Return the [X, Y] coordinate for the center point of the cell that contains the specified text.  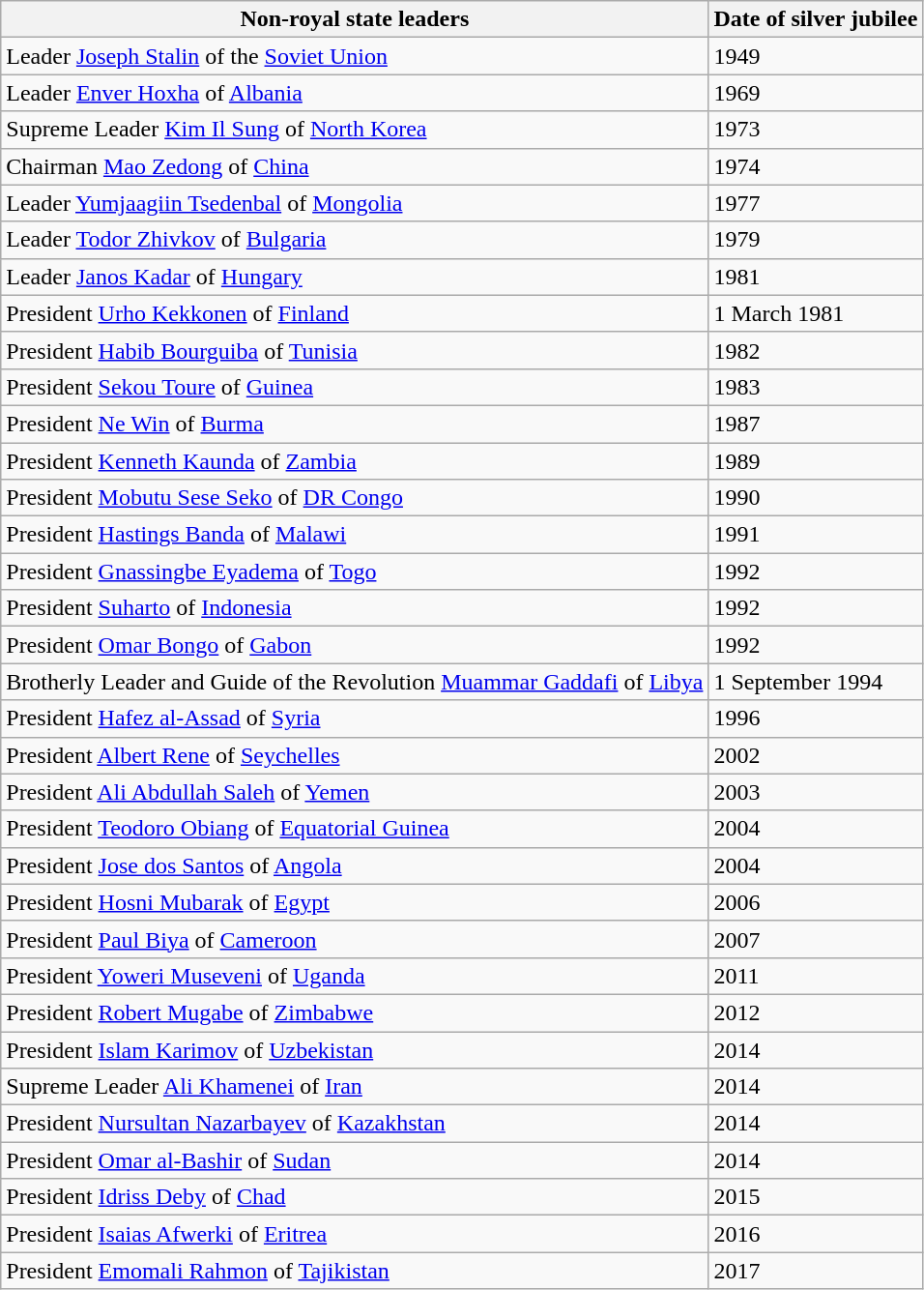
1977 [816, 203]
1987 [816, 424]
1996 [816, 718]
President Teodoro Obiang of Equatorial Guinea [355, 829]
Leader Yumjaagiin Tsedenbal of Mongolia [355, 203]
President Ali Abdullah Saleh of Yemen [355, 792]
President Omar al-Bashir of Sudan [355, 1160]
President Sekou Toure of Guinea [355, 387]
Non-royal state leaders [355, 19]
President Paul Biya of Cameroon [355, 939]
1990 [816, 498]
1949 [816, 56]
1981 [816, 277]
1991 [816, 535]
2016 [816, 1234]
1983 [816, 387]
President Jose dos Santos of Angola [355, 865]
2003 [816, 792]
President Robert Mugabe of Zimbabwe [355, 1012]
President Kenneth Kaunda of Zambia [355, 461]
President Yoweri Museveni of Uganda [355, 976]
2006 [816, 902]
Supreme Leader Ali Khamenei of Iran [355, 1087]
2015 [816, 1197]
President Hastings Banda of Malawi [355, 535]
President Emomali Rahmon of Tajikistan [355, 1271]
1982 [816, 350]
President Nursultan Nazarbayev of Kazakhstan [355, 1124]
President Islam Karimov of Uzbekistan [355, 1049]
Leader Janos Kadar of Hungary [355, 277]
President Gnassingbe Eyadema of Togo [355, 572]
1973 [816, 130]
President Habib Bourguiba of Tunisia [355, 350]
1 March 1981 [816, 313]
1989 [816, 461]
President Albert Rene of Seychelles [355, 755]
Leader Enver Hoxha of Albania [355, 93]
President Suharto of Indonesia [355, 608]
2011 [816, 976]
President Isaias Afwerki of Eritrea [355, 1234]
2007 [816, 939]
President Mobutu Sese Seko of DR Congo [355, 498]
1969 [816, 93]
Date of silver jubilee [816, 19]
President Urho Kekkonen of Finland [355, 313]
Leader Joseph Stalin of the Soviet Union [355, 56]
President Hafez al-Assad of Syria [355, 718]
Chairman Mao Zedong of China [355, 166]
President Omar Bongo of Gabon [355, 645]
President Ne Win of Burma [355, 424]
Brotherly Leader and Guide of the Revolution Muammar Gaddafi of Libya [355, 682]
1974 [816, 166]
President Idriss Deby of Chad [355, 1197]
President Hosni Mubarak of Egypt [355, 902]
1979 [816, 240]
2012 [816, 1012]
2002 [816, 755]
1 September 1994 [816, 682]
Leader Todor Zhivkov of Bulgaria [355, 240]
2017 [816, 1271]
Supreme Leader Kim Il Sung of North Korea [355, 130]
